Find where the given text appears and provide that cell's center as (x, y) coordinate. 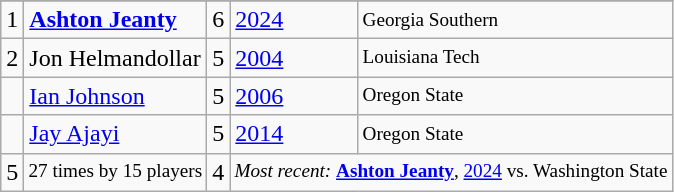
Most recent: Ashton Jeanty, 2024 vs. Washington State (451, 172)
2 (12, 58)
4 (218, 172)
27 times by 15 players (116, 172)
Georgia Southern (515, 20)
Jay Ajayi (116, 134)
Louisiana Tech (515, 58)
2014 (294, 134)
6 (218, 20)
2004 (294, 58)
Jon Helmandollar (116, 58)
2024 (294, 20)
1 (12, 20)
Ian Johnson (116, 96)
Ashton Jeanty (116, 20)
2006 (294, 96)
